Find where the given text appears and provide that cell's center as [x, y] coordinate. 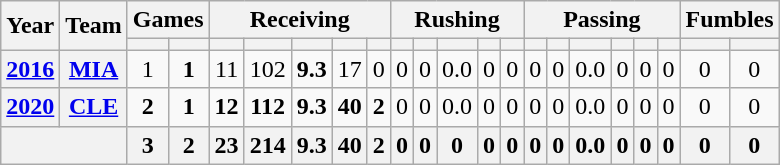
Team [94, 26]
Receiving [300, 20]
Games [168, 20]
Fumbles [730, 20]
MIA [94, 69]
112 [268, 107]
102 [268, 69]
Passing [602, 20]
Year [30, 26]
214 [268, 145]
23 [226, 145]
2016 [30, 69]
17 [350, 69]
Rushing [456, 20]
12 [226, 107]
CLE [94, 107]
2020 [30, 107]
11 [226, 69]
3 [148, 145]
